From the cell containing the given text, extract its center point as (x, y) coordinate. 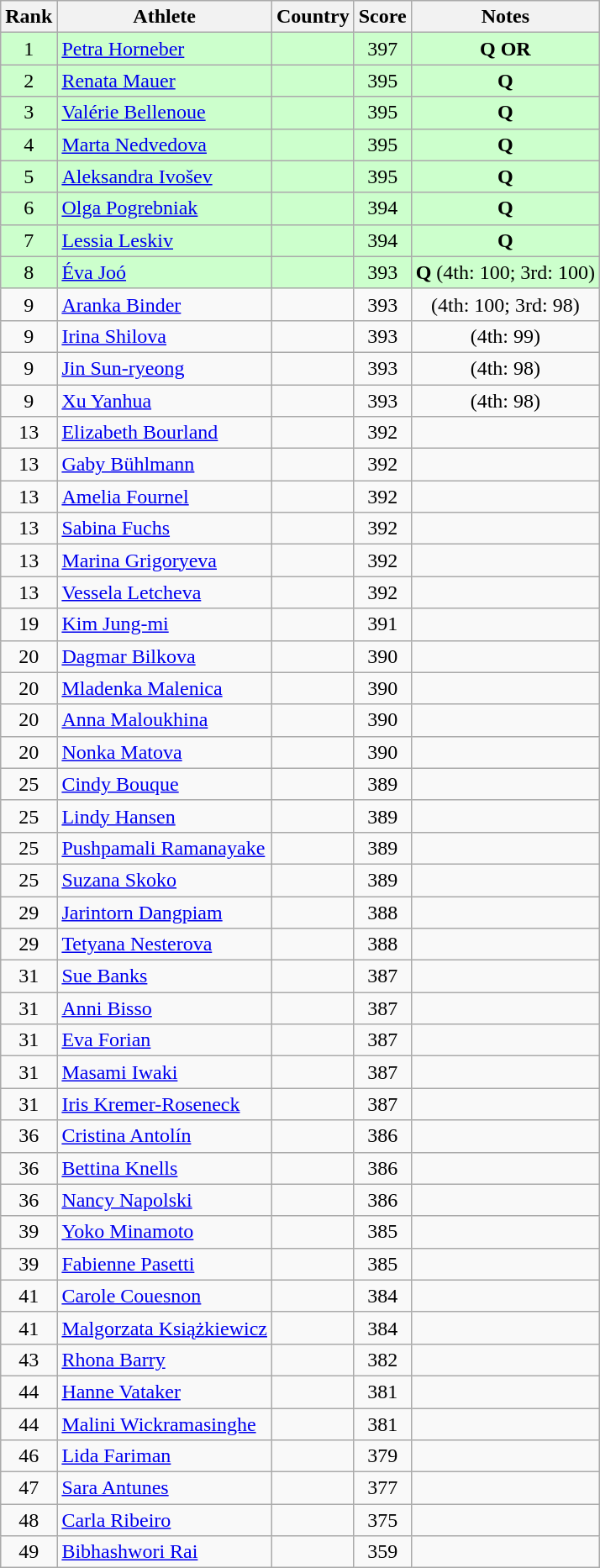
Carole Couesnon (165, 1296)
Pushpamali Ramanayake (165, 848)
Elizabeth Bourland (165, 433)
Sara Antunes (165, 1488)
Hanne Vataker (165, 1392)
Carla Ribeiro (165, 1520)
Anni Bisso (165, 1008)
Valérie Bellenoue (165, 113)
Mladenka Malenica (165, 688)
Renata Mauer (165, 81)
Anna Maloukhina (165, 720)
Rank (29, 17)
Sabina Fuchs (165, 529)
Score (382, 17)
Cristina Antolín (165, 1136)
Lindy Hansen (165, 816)
397 (382, 49)
Yoko Minamoto (165, 1232)
(4th: 99) (505, 336)
Sue Banks (165, 976)
48 (29, 1520)
1 (29, 49)
Marta Nedvedova (165, 145)
Dagmar Bilkova (165, 656)
Tetyana Nesterova (165, 944)
Malgorzata Książkiewicz (165, 1328)
49 (29, 1552)
Jarintorn Dangpiam (165, 912)
Olga Pogrebniak (165, 208)
Nancy Napolski (165, 1200)
382 (382, 1360)
6 (29, 208)
Malini Wickramasinghe (165, 1424)
377 (382, 1488)
7 (29, 240)
Athlete (165, 17)
Fabienne Pasetti (165, 1264)
47 (29, 1488)
379 (382, 1456)
2 (29, 81)
Amelia Fournel (165, 497)
Country (313, 17)
3 (29, 113)
Nonka Matova (165, 752)
5 (29, 176)
8 (29, 272)
Petra Horneber (165, 49)
Aranka Binder (165, 304)
Éva Joó (165, 272)
Iris Kremer-Roseneck (165, 1104)
Lessia Leskiv (165, 240)
Vessela Letcheva (165, 592)
Gaby Bühlmann (165, 465)
Marina Grigoryeva (165, 560)
Bettina Knells (165, 1168)
(4th: 100; 3rd: 98) (505, 304)
359 (382, 1552)
Q (4th: 100; 3rd: 100) (505, 272)
Eva Forian (165, 1040)
Irina Shilova (165, 336)
Jin Sun-ryeong (165, 368)
Q OR (505, 49)
4 (29, 145)
Masami Iwaki (165, 1072)
Aleksandra Ivošev (165, 176)
Suzana Skoko (165, 880)
Kim Jung-mi (165, 624)
43 (29, 1360)
Xu Yanhua (165, 401)
Bibhashwori Rai (165, 1552)
19 (29, 624)
46 (29, 1456)
375 (382, 1520)
Rhona Barry (165, 1360)
Cindy Bouque (165, 784)
Lida Fariman (165, 1456)
Notes (505, 17)
391 (382, 624)
